Capture the cell that displays the provided text and extract its (X, Y) central coordinate. 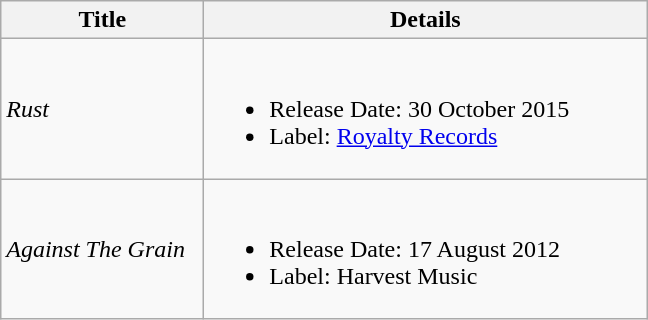
Release Date: 30 October 2015Label: Royalty Records (426, 109)
Title (102, 20)
Rust (102, 109)
Release Date: 17 August 2012Label: Harvest Music (426, 249)
Details (426, 20)
Against The Grain (102, 249)
